Extract the (x, y) coordinate from the center of the cell holding the provided text.  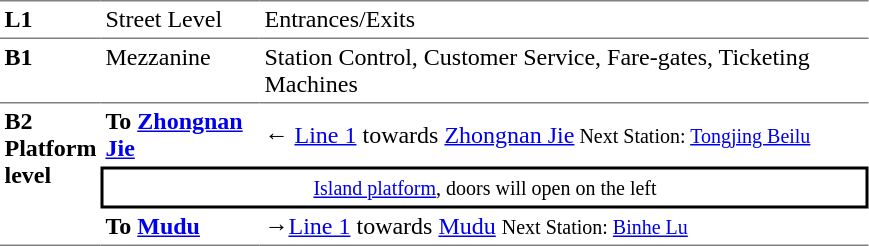
Entrances/Exits (564, 20)
B1 (50, 70)
← Line 1 towards Zhongnan Jie Next Station: Tongjing Beilu (564, 134)
→Line 1 towards Mudu Next Station: Binhe Lu (564, 227)
Mezzanine (180, 70)
Street Level (180, 20)
Station Control, Customer Service, Fare-gates, Ticketing Machines (564, 70)
To Mudu (180, 227)
L1 (50, 20)
To Zhongnan Jie (180, 134)
B2Platform level (50, 174)
Island platform, doors will open on the left (485, 187)
